Determine the [X, Y] coordinate at the center of the cell enclosing the given text.  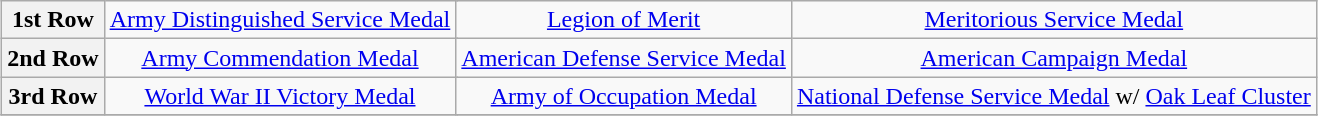
National Defense Service Medal w/ Oak Leaf Cluster [1054, 96]
Legion of Merit [624, 20]
Army Commendation Medal [280, 58]
Army of Occupation Medal [624, 96]
Army Distinguished Service Medal [280, 20]
American Campaign Medal [1054, 58]
1st Row [53, 20]
2nd Row [53, 58]
American Defense Service Medal [624, 58]
Meritorious Service Medal [1054, 20]
3rd Row [53, 96]
World War II Victory Medal [280, 96]
